Capture the cell that displays the provided text and extract its (x, y) central coordinate. 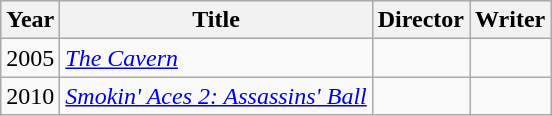
Director (420, 20)
Writer (510, 20)
Smokin' Aces 2: Assassins' Ball (216, 96)
Title (216, 20)
2010 (30, 96)
2005 (30, 58)
The Cavern (216, 58)
Year (30, 20)
